Capture the cell that displays the provided text and extract its [x, y] central coordinate. 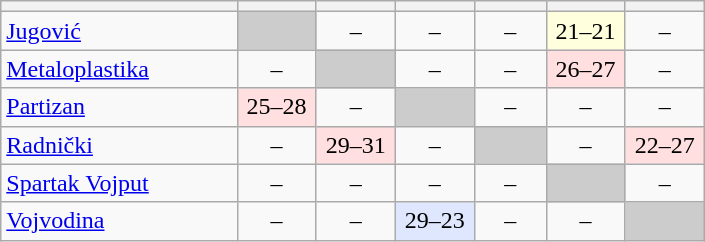
29–23 [434, 221]
29–31 [356, 145]
Radnički [119, 145]
22–27 [664, 145]
Metaloplastika [119, 69]
26–27 [586, 69]
Jugović [119, 31]
21–21 [586, 31]
Vojvodina [119, 221]
Partizan [119, 107]
Spartak Vojput [119, 183]
25–28 [276, 107]
